Detect which cell encompasses the target text, then output its [x, y] center coordinate. 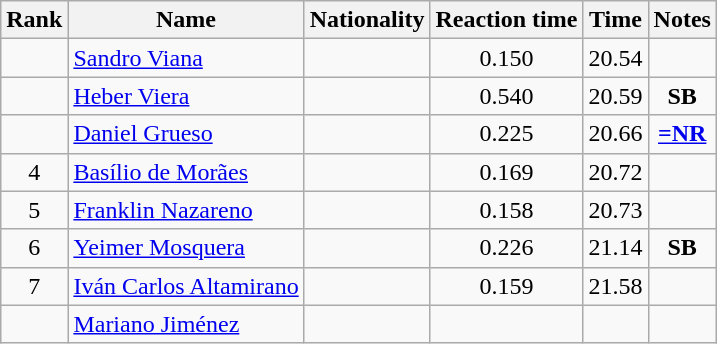
21.14 [616, 248]
7 [34, 286]
0.169 [506, 172]
0.159 [506, 286]
=NR [682, 134]
Rank [34, 20]
Nationality [367, 20]
Sandro Viana [186, 58]
20.66 [616, 134]
Mariano Jiménez [186, 324]
Time [616, 20]
20.73 [616, 210]
20.54 [616, 58]
Notes [682, 20]
Heber Viera [186, 96]
Franklin Nazareno [186, 210]
0.226 [506, 248]
5 [34, 210]
Daniel Grueso [186, 134]
Yeimer Mosquera [186, 248]
Iván Carlos Altamirano [186, 286]
6 [34, 248]
0.150 [506, 58]
0.540 [506, 96]
21.58 [616, 286]
Name [186, 20]
20.72 [616, 172]
Basílio de Morães [186, 172]
0.225 [506, 134]
4 [34, 172]
0.158 [506, 210]
Reaction time [506, 20]
20.59 [616, 96]
